Identify which cell holds the provided text, then report its (x, y) central coordinate. 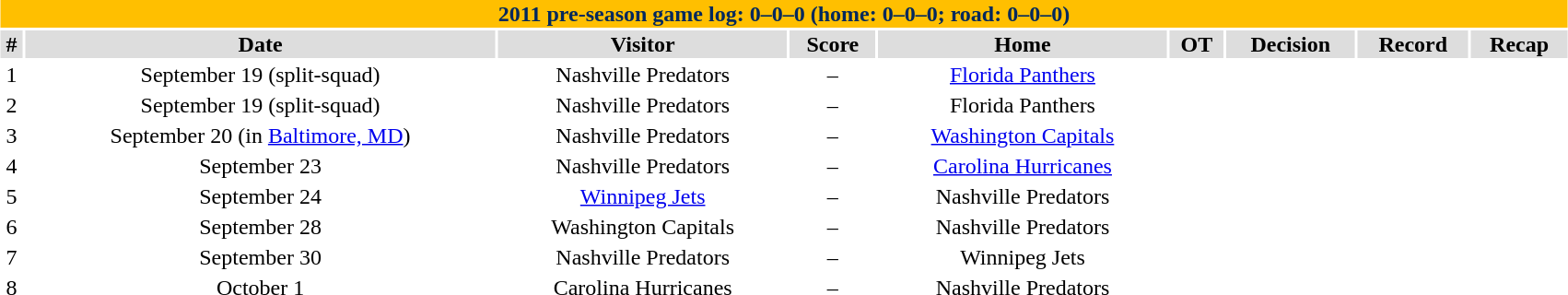
Recap (1519, 44)
4 (11, 166)
September 23 (260, 166)
Score (833, 44)
3 (11, 136)
September 24 (260, 196)
2011 pre-season game log: 0–0–0 (home: 0–0–0; road: 0–0–0) (784, 14)
5 (11, 196)
Record (1413, 44)
6 (11, 227)
7 (11, 257)
2 (11, 105)
September 28 (260, 227)
September 30 (260, 257)
September 20 (in Baltimore, MD) (260, 136)
Home (1023, 44)
1 (11, 75)
Carolina Hurricanes (1023, 166)
Visitor (643, 44)
Date (260, 44)
Decision (1290, 44)
OT (1198, 44)
# (11, 44)
